Locate the cell with the specified text and output its [x, y] center coordinate. 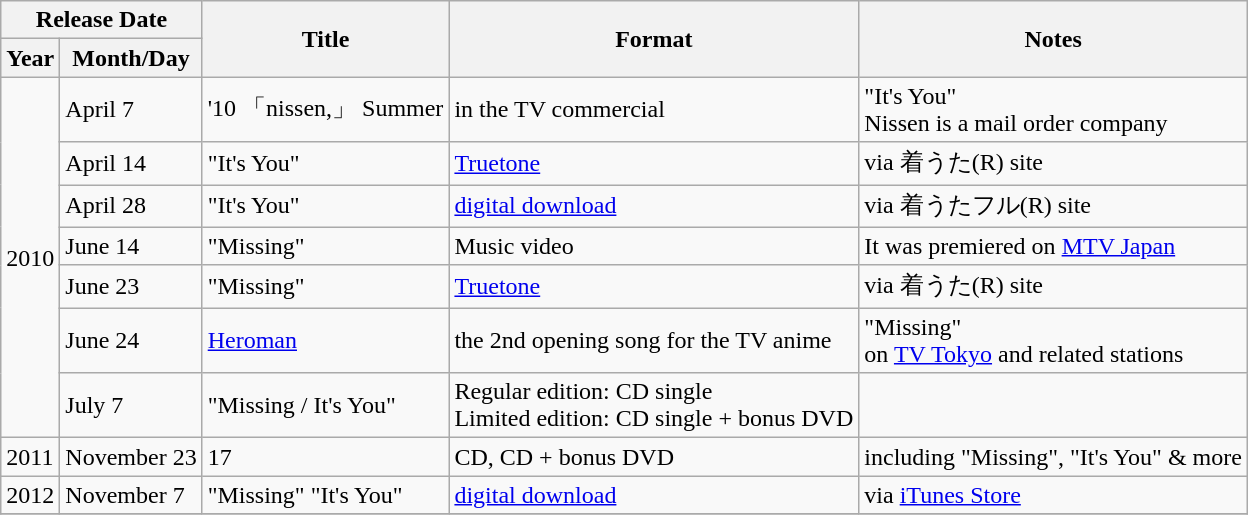
June 24 [131, 340]
2012 [30, 495]
April 7 [131, 110]
"Missing" on TV Tokyo and related stations [1054, 340]
'10 「nissen,」 Summer [326, 110]
July 7 [131, 406]
2011 [30, 457]
Release Date [102, 20]
November 23 [131, 457]
2010 [30, 258]
Notes [1054, 39]
including "Missing", "It's You" & more [1054, 457]
the 2nd opening song for the TV anime [654, 340]
Regular edition: CD single Limited edition: CD single + bonus DVD [654, 406]
in the TV commercial [654, 110]
17 [326, 457]
"Missing / It's You" [326, 406]
June 23 [131, 286]
Music video [654, 246]
Title [326, 39]
Format [654, 39]
April 28 [131, 206]
CD, CD + bonus DVD [654, 457]
via iTunes Store [1054, 495]
"It's You" Nissen is a mail order company [1054, 110]
It was premiered on MTV Japan [1054, 246]
April 14 [131, 164]
June 14 [131, 246]
Year [30, 58]
November 7 [131, 495]
Heroman [326, 340]
Month/Day [131, 58]
via 着うたフル(R) site [1054, 206]
"Missing" "It's You" [326, 495]
